Capture the cell that displays the provided text and extract its [x, y] central coordinate. 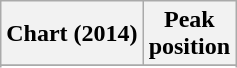
Chart (2014) [72, 34]
Peakposition [189, 34]
